Scan for the cell matching the given text and deliver its (X, Y) coordinate at center. 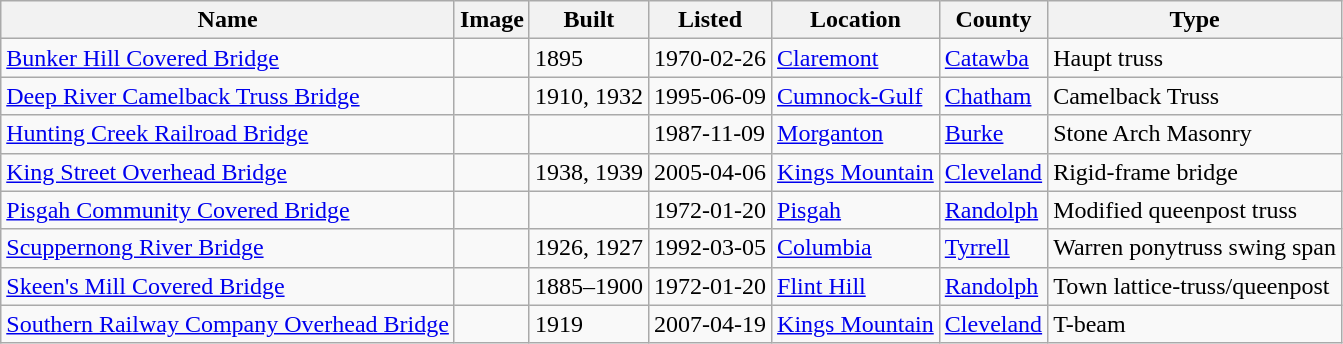
1992-03-05 (710, 248)
1919 (588, 324)
2005-04-06 (710, 172)
Morganton (856, 134)
Bunker Hill Covered Bridge (228, 58)
Catawba (993, 58)
Type (1195, 20)
Claremont (856, 58)
Pisgah Community Covered Bridge (228, 210)
Pisgah (856, 210)
Skeen's Mill Covered Bridge (228, 286)
Image (492, 20)
1885–1900 (588, 286)
Chatham (993, 96)
Location (856, 20)
Rigid-frame bridge (1195, 172)
Flint Hill (856, 286)
County (993, 20)
Modified queenpost truss (1195, 210)
Name (228, 20)
Built (588, 20)
Camelback Truss (1195, 96)
1970-02-26 (710, 58)
2007-04-19 (710, 324)
1995-06-09 (710, 96)
Burke (993, 134)
Scuppernong River Bridge (228, 248)
Hunting Creek Railroad Bridge (228, 134)
Columbia (856, 248)
Town lattice-truss/queenpost (1195, 286)
Cumnock-Gulf (856, 96)
1910, 1932 (588, 96)
1926, 1927 (588, 248)
King Street Overhead Bridge (228, 172)
1987-11-09 (710, 134)
Stone Arch Masonry (1195, 134)
Southern Railway Company Overhead Bridge (228, 324)
Listed (710, 20)
Deep River Camelback Truss Bridge (228, 96)
Warren ponytruss swing span (1195, 248)
Tyrrell (993, 248)
1895 (588, 58)
1938, 1939 (588, 172)
Haupt truss (1195, 58)
T-beam (1195, 324)
